Find where the given text appears and provide that cell's center as [X, Y] coordinate. 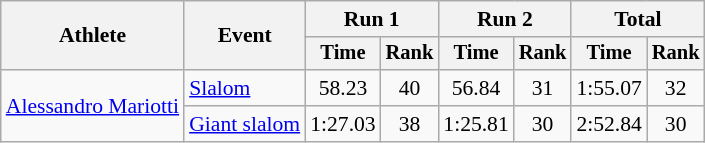
Run 1 [372, 19]
40 [410, 88]
56.84 [476, 88]
32 [676, 88]
1:27.03 [342, 124]
31 [543, 88]
1:25.81 [476, 124]
Event [244, 36]
2:52.84 [608, 124]
Slalom [244, 88]
Total [638, 19]
Alessandro Mariotti [92, 106]
58.23 [342, 88]
38 [410, 124]
1:55.07 [608, 88]
Run 2 [504, 19]
Athlete [92, 36]
Giant slalom [244, 124]
